From the cell containing the given text, extract its center point as [x, y] coordinate. 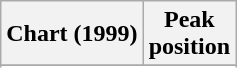
Chart (1999) [72, 34]
Peakposition [189, 34]
